Return the [x, y] coordinate for the center point of the cell that contains the specified text.  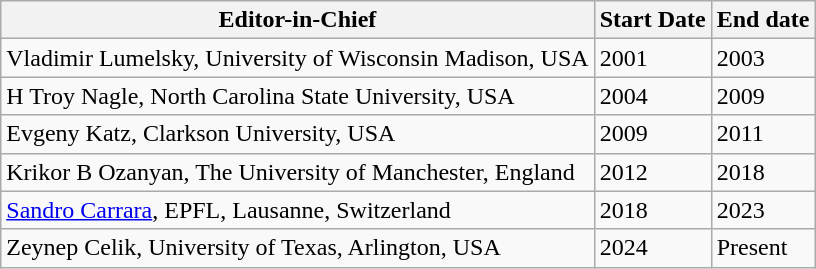
Sandro Carrara, EPFL, Lausanne, Switzerland [298, 210]
H Troy Nagle, North Carolina State University, USA [298, 96]
Zeynep Celik, University of Texas, Arlington, USA [298, 248]
Start Date [652, 20]
Krikor B Ozanyan, The University of Manchester, England [298, 172]
2024 [652, 248]
2023 [763, 210]
Vladimir Lumelsky, University of Wisconsin Madison, USA [298, 58]
Present [763, 248]
2004 [652, 96]
Editor-in-Chief [298, 20]
2011 [763, 134]
2012 [652, 172]
End date [763, 20]
Evgeny Katz, Clarkson University, USA [298, 134]
2003 [763, 58]
2001 [652, 58]
